Determine the [X, Y] coordinate at the center of the cell enclosing the given text.  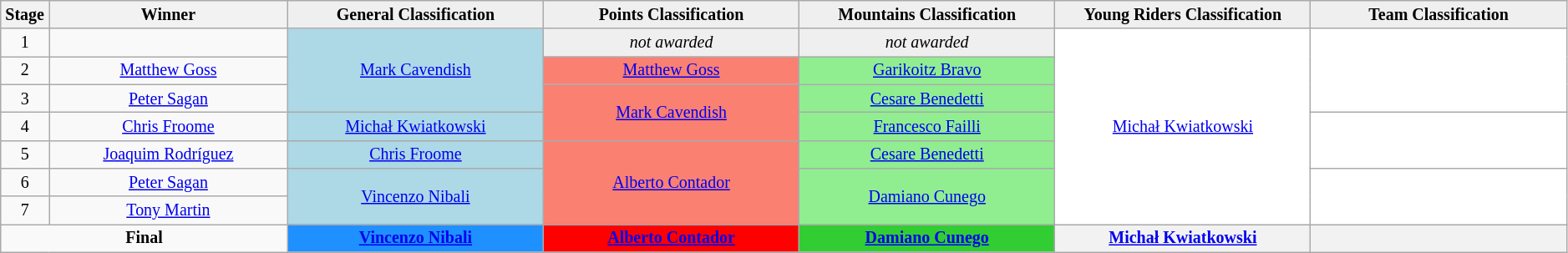
Winner [169, 15]
Young Riders Classification [1183, 15]
Points Classification [671, 15]
Tony Martin [169, 210]
Garikoitz Bravo [927, 70]
2 [25, 70]
General Classification [415, 15]
1 [25, 43]
Mountains Classification [927, 15]
Stage [25, 15]
Francesco Failli [927, 127]
3 [25, 99]
7 [25, 210]
6 [25, 182]
4 [25, 127]
Joaquim Rodríguez [169, 154]
Team Classification [1439, 15]
Final [145, 239]
5 [25, 154]
